Locate the cell with the specified text and output its (x, y) center coordinate. 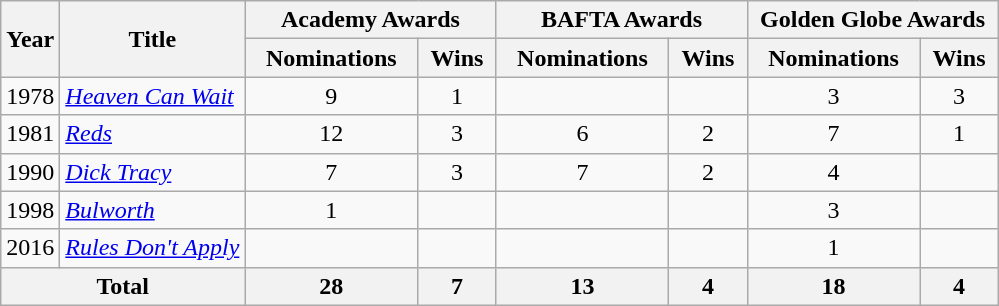
Bulworth (152, 210)
1981 (30, 134)
Heaven Can Wait (152, 96)
1998 (30, 210)
18 (834, 286)
Year (30, 39)
Title (152, 39)
Total (123, 286)
1978 (30, 96)
28 (332, 286)
Rules Don't Apply (152, 248)
2016 (30, 248)
13 (582, 286)
6 (582, 134)
Academy Awards (370, 20)
BAFTA Awards (622, 20)
Reds (152, 134)
Dick Tracy (152, 172)
9 (332, 96)
Golden Globe Awards (872, 20)
1990 (30, 172)
12 (332, 134)
